Detect which cell encompasses the target text, then output its (X, Y) center coordinate. 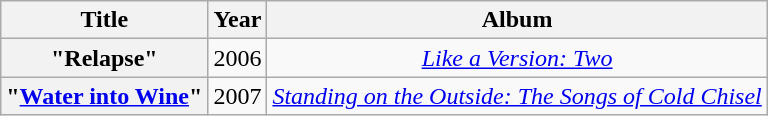
Standing on the Outside: The Songs of Cold Chisel (517, 96)
"Relapse" (104, 58)
"Water into Wine" (104, 96)
Year (238, 20)
Title (104, 20)
2007 (238, 96)
2006 (238, 58)
Like a Version: Two (517, 58)
Album (517, 20)
